Determine the (x, y) coordinate at the center of the cell enclosing the given text.  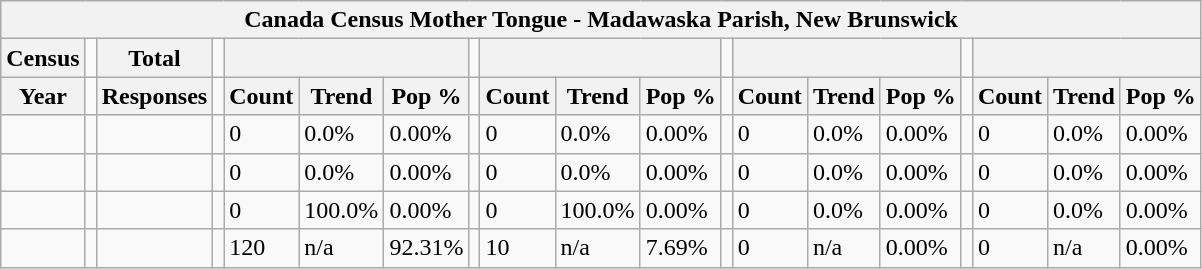
Census (43, 58)
10 (518, 248)
Responses (154, 96)
Year (43, 96)
120 (262, 248)
Total (154, 58)
7.69% (680, 248)
Canada Census Mother Tongue - Madawaska Parish, New Brunswick (602, 20)
92.31% (426, 248)
